Determine the [X, Y] coordinate at the center of the cell enclosing the given text.  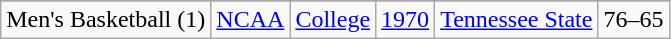
1970 [406, 20]
Men's Basketball (1) [106, 20]
College [333, 20]
76–65 [634, 20]
NCAA [250, 20]
Tennessee State [516, 20]
